Capture the cell that displays the provided text and extract its (x, y) central coordinate. 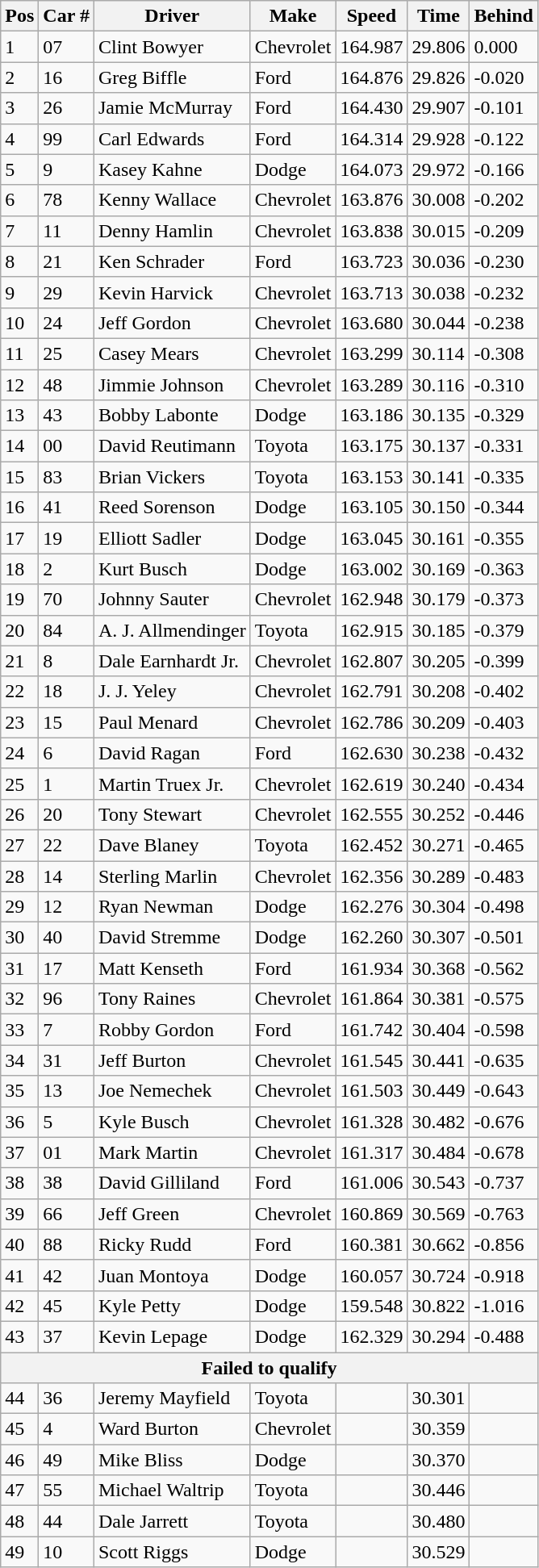
162.260 (371, 938)
-0.434 (503, 784)
34 (19, 1060)
30.141 (439, 477)
78 (66, 200)
30.038 (439, 292)
162.630 (371, 753)
-0.335 (503, 477)
Kyle Petty (172, 1306)
39 (19, 1214)
30.008 (439, 200)
30.208 (439, 692)
Car # (66, 16)
-0.399 (503, 661)
-0.101 (503, 108)
-0.737 (503, 1183)
Driver (172, 16)
Tony Stewart (172, 814)
Michael Waltrip (172, 1491)
163.289 (371, 385)
-0.230 (503, 261)
162.356 (371, 876)
84 (66, 630)
163.175 (371, 446)
David Stremme (172, 938)
30.441 (439, 1060)
-0.232 (503, 292)
Pos (19, 16)
-0.310 (503, 385)
-0.379 (503, 630)
30 (19, 938)
66 (66, 1214)
162.948 (371, 600)
161.864 (371, 999)
30.662 (439, 1244)
30.543 (439, 1183)
30.449 (439, 1091)
Ryan Newman (172, 907)
Failed to qualify (269, 1368)
-0.355 (503, 538)
Greg Biffle (172, 77)
162.555 (371, 814)
30.370 (439, 1460)
23 (19, 722)
162.915 (371, 630)
162.791 (371, 692)
159.548 (371, 1306)
Reed Sorenson (172, 508)
Mark Martin (172, 1152)
-0.856 (503, 1244)
30.116 (439, 385)
-0.676 (503, 1122)
Matt Kenseth (172, 968)
163.838 (371, 231)
Clint Bowyer (172, 47)
Ward Burton (172, 1429)
164.987 (371, 47)
30.044 (439, 323)
Martin Truex Jr. (172, 784)
30.289 (439, 876)
-0.483 (503, 876)
-0.432 (503, 753)
30.185 (439, 630)
30.529 (439, 1552)
30.484 (439, 1152)
0.000 (503, 47)
-0.403 (503, 722)
163.713 (371, 292)
30.150 (439, 508)
-0.643 (503, 1091)
30.294 (439, 1336)
160.381 (371, 1244)
A. J. Allmendinger (172, 630)
29.826 (439, 77)
-0.446 (503, 814)
Dave Blaney (172, 845)
162.619 (371, 784)
Carl Edwards (172, 139)
30.822 (439, 1306)
David Gilliland (172, 1183)
Johnny Sauter (172, 600)
Mike Bliss (172, 1460)
30.209 (439, 722)
-0.308 (503, 353)
-0.562 (503, 968)
30.368 (439, 968)
Ricky Rudd (172, 1244)
161.328 (371, 1122)
29.972 (439, 169)
-0.918 (503, 1275)
David Ragan (172, 753)
30.169 (439, 569)
29.928 (439, 139)
Jeff Burton (172, 1060)
162.452 (371, 845)
Jeff Green (172, 1214)
29.907 (439, 108)
Jamie McMurray (172, 108)
30.137 (439, 446)
30.307 (439, 938)
David Reutimann (172, 446)
161.934 (371, 968)
07 (66, 47)
46 (19, 1460)
164.430 (371, 108)
-0.598 (503, 1030)
163.186 (371, 416)
164.876 (371, 77)
30.238 (439, 753)
Juan Montoya (172, 1275)
88 (66, 1244)
-0.501 (503, 938)
-0.122 (503, 139)
-0.678 (503, 1152)
161.006 (371, 1183)
32 (19, 999)
161.503 (371, 1091)
00 (66, 446)
-0.202 (503, 200)
Kasey Kahne (172, 169)
Behind (503, 16)
Kenny Wallace (172, 200)
30.482 (439, 1122)
-0.329 (503, 416)
35 (19, 1091)
161.317 (371, 1152)
30.404 (439, 1030)
47 (19, 1491)
28 (19, 876)
Make (293, 16)
99 (66, 139)
162.807 (371, 661)
-0.635 (503, 1060)
Sterling Marlin (172, 876)
162.329 (371, 1336)
30.036 (439, 261)
163.723 (371, 261)
29.806 (439, 47)
30.179 (439, 600)
J. J. Yeley (172, 692)
-0.488 (503, 1336)
163.153 (371, 477)
30.359 (439, 1429)
Casey Mears (172, 353)
Joe Nemechek (172, 1091)
162.276 (371, 907)
30.271 (439, 845)
163.105 (371, 508)
30.480 (439, 1521)
-0.402 (503, 692)
Jeff Gordon (172, 323)
96 (66, 999)
30.161 (439, 538)
164.314 (371, 139)
Brian Vickers (172, 477)
162.786 (371, 722)
-0.020 (503, 77)
Time (439, 16)
-0.344 (503, 508)
Scott Riggs (172, 1552)
Kurt Busch (172, 569)
30.252 (439, 814)
Jeremy Mayfield (172, 1399)
30.569 (439, 1214)
163.002 (371, 569)
30.240 (439, 784)
30.135 (439, 416)
163.045 (371, 538)
160.057 (371, 1275)
33 (19, 1030)
30.446 (439, 1491)
Jimmie Johnson (172, 385)
Kyle Busch (172, 1122)
Kevin Lepage (172, 1336)
55 (66, 1491)
163.680 (371, 323)
01 (66, 1152)
Kevin Harvick (172, 292)
30.724 (439, 1275)
Bobby Labonte (172, 416)
161.545 (371, 1060)
-0.209 (503, 231)
30.205 (439, 661)
-1.016 (503, 1306)
30.301 (439, 1399)
163.299 (371, 353)
164.073 (371, 169)
30.114 (439, 353)
-0.575 (503, 999)
-0.363 (503, 569)
30.015 (439, 231)
160.869 (371, 1214)
Dale Earnhardt Jr. (172, 661)
161.742 (371, 1030)
Ken Schrader (172, 261)
30.304 (439, 907)
-0.498 (503, 907)
Speed (371, 16)
3 (19, 108)
-0.373 (503, 600)
Elliott Sadler (172, 538)
-0.465 (503, 845)
-0.763 (503, 1214)
-0.238 (503, 323)
Denny Hamlin (172, 231)
163.876 (371, 200)
-0.331 (503, 446)
Tony Raines (172, 999)
-0.166 (503, 169)
27 (19, 845)
83 (66, 477)
Dale Jarrett (172, 1521)
Paul Menard (172, 722)
Robby Gordon (172, 1030)
70 (66, 600)
30.381 (439, 999)
